Extract the [X, Y] coordinate from the center of the cell holding the provided text.  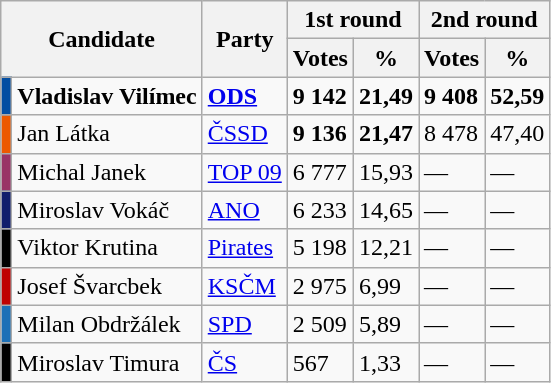
9 142 [320, 96]
15,93 [386, 172]
Jan Látka [107, 134]
Miroslav Timura [107, 362]
Candidate [102, 39]
1st round [352, 20]
Viktor Krutina [107, 248]
Vladislav Vilímec [107, 96]
21,47 [386, 134]
SPD [244, 324]
2nd round [484, 20]
5,89 [386, 324]
5 198 [320, 248]
Pirates [244, 248]
ČSSD [244, 134]
1,33 [386, 362]
KSČM [244, 286]
8 478 [452, 134]
Michal Janek [107, 172]
21,49 [386, 96]
6 777 [320, 172]
47,40 [518, 134]
ČS [244, 362]
14,65 [386, 210]
52,59 [518, 96]
TOP 09 [244, 172]
ODS [244, 96]
ANO [244, 210]
2 975 [320, 286]
12,21 [386, 248]
567 [320, 362]
9 408 [452, 96]
Party [244, 39]
9 136 [320, 134]
Miroslav Vokáč [107, 210]
Milan Obdržálek [107, 324]
6 233 [320, 210]
Josef Švarcbek [107, 286]
6,99 [386, 286]
2 509 [320, 324]
